Determine the [x, y] coordinate at the center of the cell enclosing the given text.  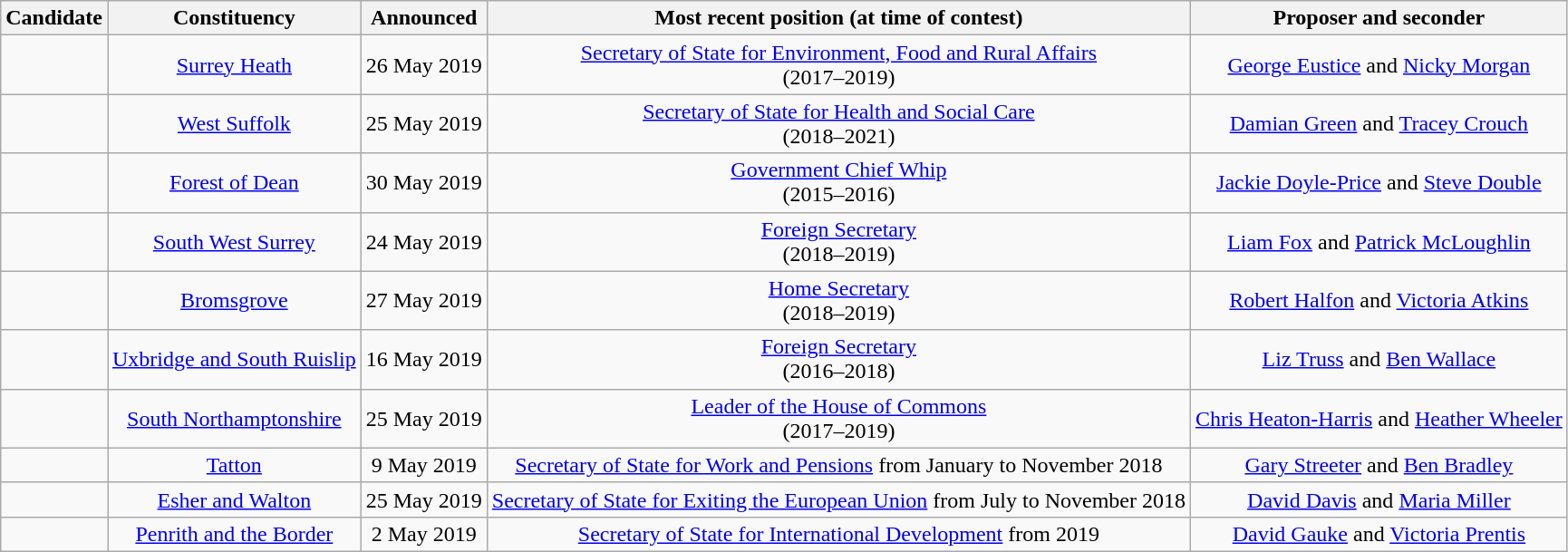
Jackie Doyle-Price and Steve Double [1379, 183]
David Davis and Maria Miller [1379, 499]
Damian Green and Tracey Crouch [1379, 123]
24 May 2019 [424, 241]
South Northamptonshire [234, 419]
Bromsgrove [234, 301]
Leader of the House of Commons(2017–2019) [838, 419]
Foreign Secretary(2016–2018) [838, 359]
George Eustice and Nicky Morgan [1379, 65]
South West Surrey [234, 241]
Secretary of State for International Development from 2019 [838, 534]
Esher and Walton [234, 499]
Secretary of State for Exiting the European Union from July to November 2018 [838, 499]
Secretary of State for Health and Social Care(2018–2021) [838, 123]
Liz Truss and Ben Wallace [1379, 359]
Most recent position (at time of contest) [838, 18]
Candidate [54, 18]
Uxbridge and South Ruislip [234, 359]
Penrith and the Border [234, 534]
2 May 2019 [424, 534]
Government Chief Whip(2015–2016) [838, 183]
Home Secretary(2018–2019) [838, 301]
Secretary of State for Work and Pensions from January to November 2018 [838, 465]
Tatton [234, 465]
9 May 2019 [424, 465]
Liam Fox and Patrick McLoughlin [1379, 241]
West Suffolk [234, 123]
Constituency [234, 18]
27 May 2019 [424, 301]
Announced [424, 18]
Gary Streeter and Ben Bradley [1379, 465]
David Gauke and Victoria Prentis [1379, 534]
26 May 2019 [424, 65]
Secretary of State for Environment, Food and Rural Affairs(2017–2019) [838, 65]
Foreign Secretary(2018–2019) [838, 241]
Robert Halfon and Victoria Atkins [1379, 301]
Forest of Dean [234, 183]
16 May 2019 [424, 359]
Surrey Heath [234, 65]
Proposer and seconder [1379, 18]
30 May 2019 [424, 183]
Chris Heaton-Harris and Heather Wheeler [1379, 419]
